Search for the cell housing the specified text and yield its [X, Y] center coordinate. 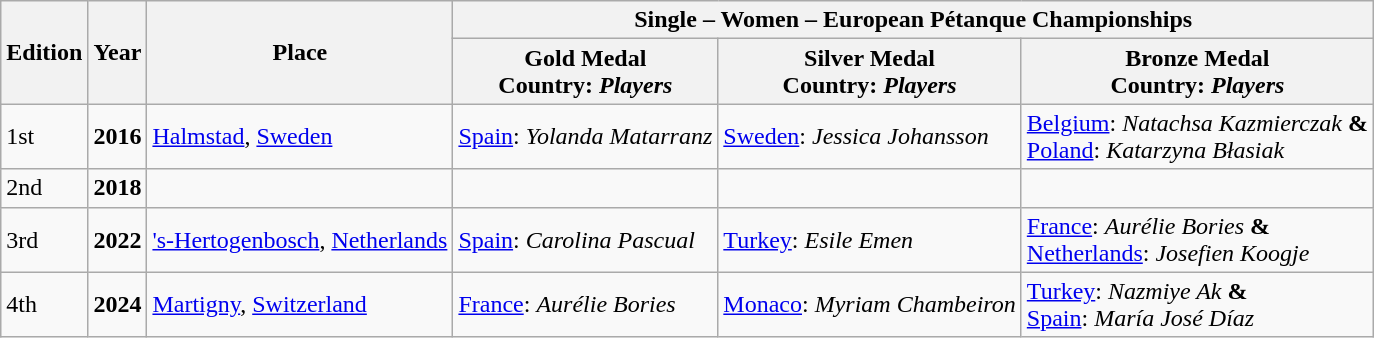
Monaco: Myriam Chambeiron [870, 304]
Halmstad, Sweden [300, 136]
's-Hertogenbosch, Netherlands [300, 240]
Year [118, 52]
2024 [118, 304]
Belgium: Natachsa Kazmierczak & Poland: Katarzyna Błasiak [1197, 136]
Sweden: Jessica Johansson [870, 136]
4th [44, 304]
Martigny, Switzerland [300, 304]
Place [300, 52]
France: Aurélie Bories & Netherlands: Josefien Koogje [1197, 240]
2nd [44, 188]
Single – Women – European Pétanque Championships [914, 20]
2016 [118, 136]
Turkey: Esile Emen [870, 240]
Bronze MedalCountry: Players [1197, 72]
France: Aurélie Bories [586, 304]
2018 [118, 188]
Spain: Carolina Pascual [586, 240]
Edition [44, 52]
2022 [118, 240]
Spain: Yolanda Matarranz [586, 136]
Silver MedalCountry: Players [870, 72]
Gold MedalCountry: Players [586, 72]
1st [44, 136]
Turkey: Nazmiye Ak & Spain: María José Díaz [1197, 304]
3rd [44, 240]
